Detect which cell encompasses the target text, then output its (x, y) center coordinate. 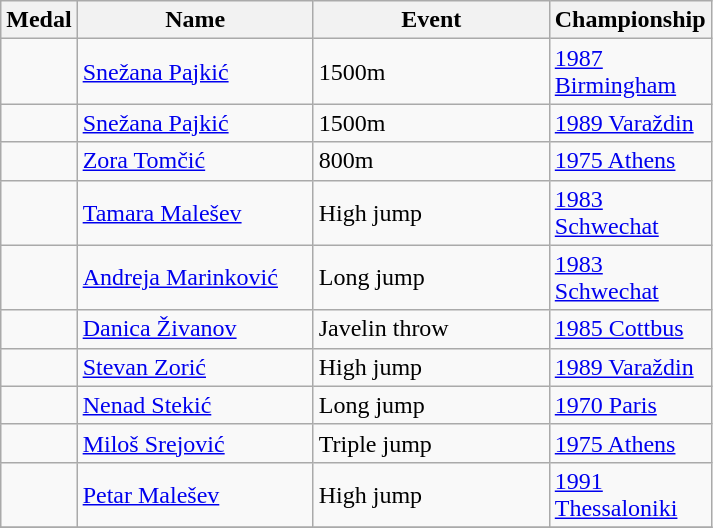
1991 Thessaloniki (630, 494)
Danica Živanov (195, 329)
Name (195, 20)
Petar Malešev (195, 494)
Javelin throw (431, 329)
Zora Tomčić (195, 161)
Andreja Marinković (195, 278)
1970 Paris (630, 405)
Triple jump (431, 443)
Event (431, 20)
1987 Birmingham (630, 72)
1985 Cottbus (630, 329)
Stevan Zorić (195, 367)
Championship (630, 20)
Medal (39, 20)
800m (431, 161)
Nenad Stekić (195, 405)
Tamara Malešev (195, 212)
Miloš Srejović (195, 443)
